Return the [X, Y] coordinate for the center point of the cell that contains the specified text.  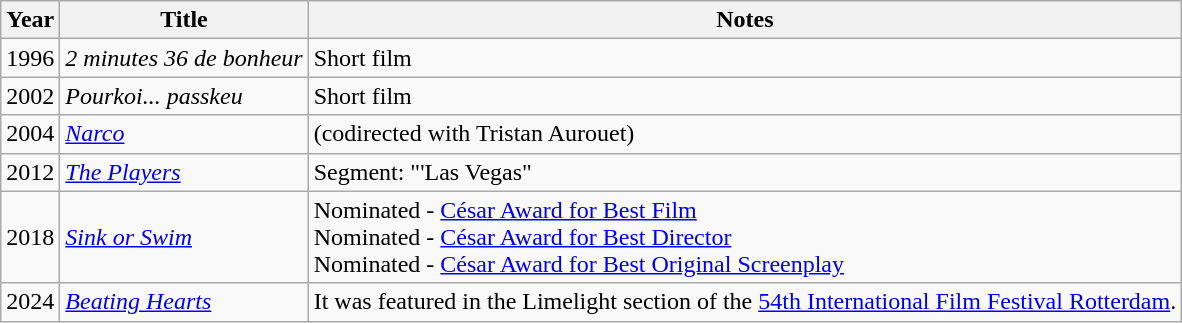
It was featured in the Limelight section of the 54th International Film Festival Rotterdam. [745, 302]
Pourkoi... passkeu [184, 96]
2002 [30, 96]
Nominated - César Award for Best FilmNominated - César Award for Best DirectorNominated - César Award for Best Original Screenplay [745, 237]
2024 [30, 302]
2012 [30, 172]
Sink or Swim [184, 237]
2 minutes 36 de bonheur [184, 58]
Narco [184, 134]
(codirected with Tristan Aurouet) [745, 134]
2018 [30, 237]
Beating Hearts [184, 302]
Segment: "'Las Vegas" [745, 172]
Title [184, 20]
1996 [30, 58]
The Players [184, 172]
2004 [30, 134]
Year [30, 20]
Notes [745, 20]
